Provide the [X, Y] coordinate of the cell's center where the given text is located.  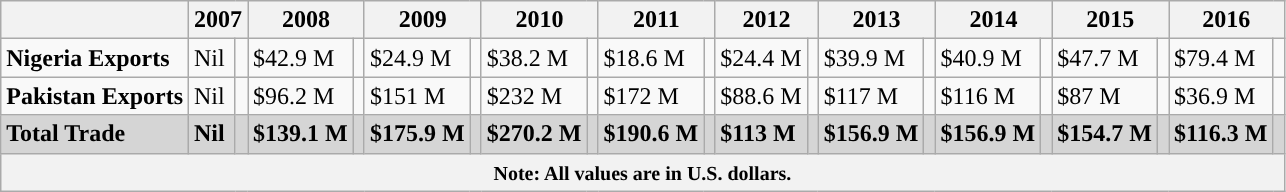
2010 [540, 20]
$24.9 M [417, 58]
$38.2 M [534, 58]
2007 [218, 20]
$270.2 M [534, 134]
$232 M [534, 96]
$40.9 M [988, 58]
$24.4 M [761, 58]
$172 M [651, 96]
2009 [422, 20]
Nigeria Exports [95, 58]
2016 [1226, 20]
2015 [1110, 20]
2014 [994, 20]
$113 M [761, 134]
$96.2 M [301, 96]
$47.7 M [1105, 58]
2013 [876, 20]
$154.7 M [1105, 134]
Total Trade [95, 134]
2008 [306, 20]
Pakistan Exports [95, 96]
$88.6 M [761, 96]
$116.3 M [1221, 134]
$42.9 M [301, 58]
$139.1 M [301, 134]
$190.6 M [651, 134]
$79.4 M [1221, 58]
$39.9 M [871, 58]
$151 M [417, 96]
$18.6 M [651, 58]
2011 [656, 20]
Note: All values are in U.S. dollars. [642, 172]
$36.9 M [1221, 96]
$117 M [871, 96]
$175.9 M [417, 134]
2012 [766, 20]
$87 M [1105, 96]
$116 M [988, 96]
